From the cell containing the given text, extract its center point as (x, y) coordinate. 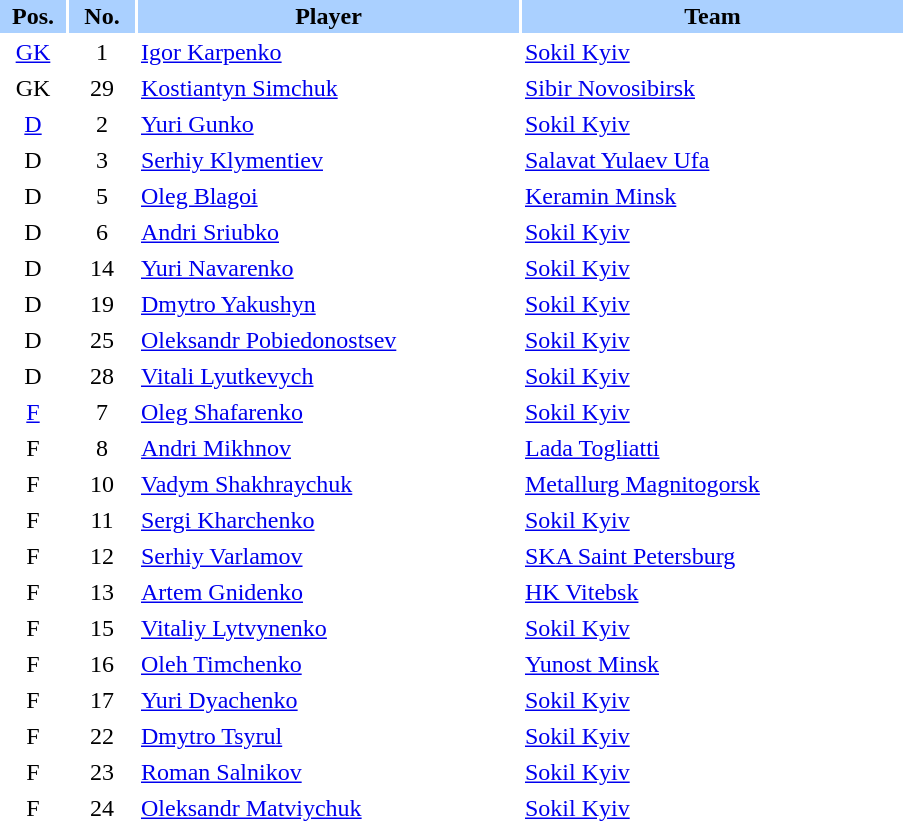
Oleksandr Pobiedonostsev (328, 340)
15 (102, 628)
Dmytro Tsyrul (328, 736)
14 (102, 268)
Lada Togliatti (712, 448)
Sergi Kharchenko (328, 520)
Oleh Timchenko (328, 664)
1 (102, 52)
Keramin Minsk (712, 196)
Vitaliy Lytvynenko (328, 628)
5 (102, 196)
Oleg Shafarenko (328, 412)
Team (712, 16)
Dmytro Yakushyn (328, 304)
10 (102, 484)
Vadym Shakhraychuk (328, 484)
Artem Gnidenko (328, 592)
Igor Karpenko (328, 52)
25 (102, 340)
Roman Salnikov (328, 772)
No. (102, 16)
28 (102, 376)
Andri Sriubko (328, 232)
17 (102, 700)
Serhiy Varlamov (328, 556)
Kostiantyn Simchuk (328, 88)
Sibir Novosibirsk (712, 88)
23 (102, 772)
Yuri Navarenko (328, 268)
12 (102, 556)
3 (102, 160)
2 (102, 124)
6 (102, 232)
Yuri Dyachenko (328, 700)
Oleg Blagoi (328, 196)
Serhiy Klymentiev (328, 160)
11 (102, 520)
Yunost Minsk (712, 664)
Player (328, 16)
Yuri Gunko (328, 124)
Pos. (33, 16)
8 (102, 448)
Salavat Yulaev Ufa (712, 160)
22 (102, 736)
13 (102, 592)
SKA Saint Petersburg (712, 556)
Andri Mikhnov (328, 448)
HK Vitebsk (712, 592)
Vitali Lyutkevych (328, 376)
29 (102, 88)
19 (102, 304)
Metallurg Magnitogorsk (712, 484)
7 (102, 412)
16 (102, 664)
